Identify which cell holds the provided text, then report its (x, y) central coordinate. 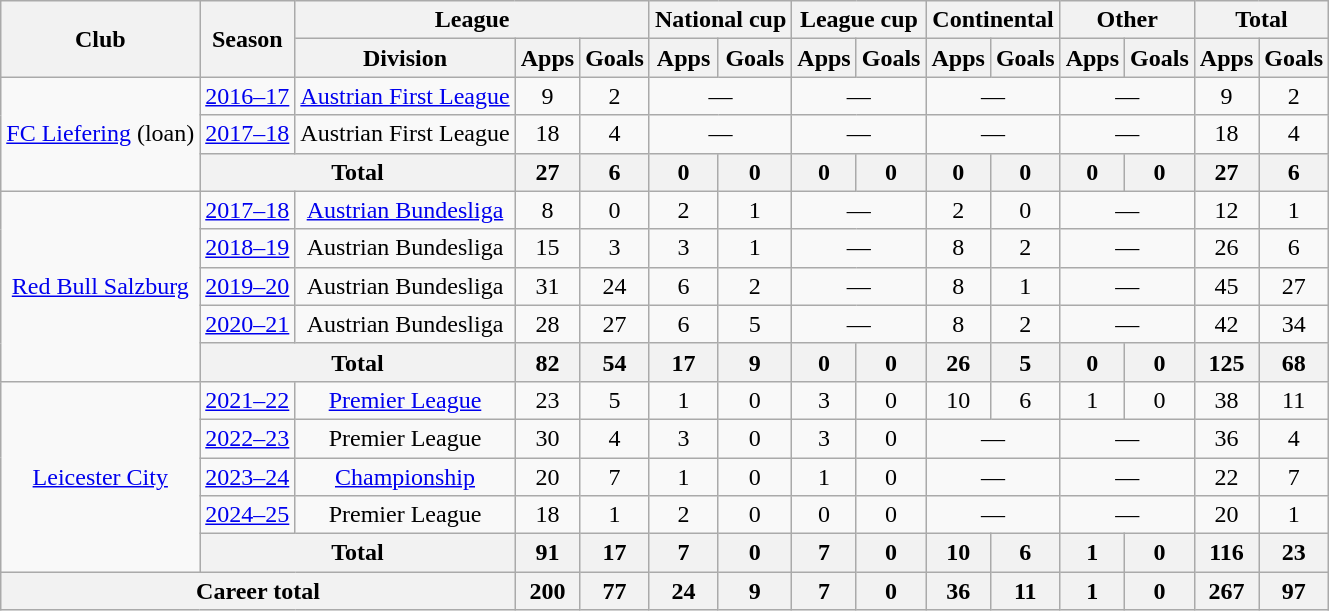
77 (615, 591)
116 (1226, 553)
Division (405, 58)
FC Liefering (loan) (100, 134)
Season (248, 39)
125 (1226, 362)
54 (615, 362)
34 (1294, 324)
2022–23 (248, 438)
38 (1226, 400)
Other (1127, 20)
200 (547, 591)
45 (1226, 286)
Continental (993, 20)
68 (1294, 362)
Club (100, 39)
2018–19 (248, 248)
Leicester City (100, 476)
2024–25 (248, 515)
2023–24 (248, 477)
2016–17 (248, 96)
22 (1226, 477)
Red Bull Salzburg (100, 286)
Career total (258, 591)
30 (547, 438)
12 (1226, 210)
2020–21 (248, 324)
91 (547, 553)
267 (1226, 591)
28 (547, 324)
15 (547, 248)
2019–20 (248, 286)
League cup (859, 20)
2021–22 (248, 400)
97 (1294, 591)
42 (1226, 324)
National cup (720, 20)
Championship (405, 477)
League (472, 20)
31 (547, 286)
82 (547, 362)
